Detect which cell encompasses the target text, then output its (X, Y) center coordinate. 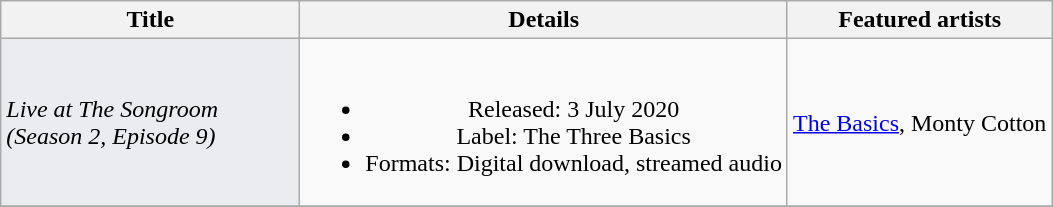
Live at The Songroom(Season 2, Episode 9) (150, 122)
Featured artists (919, 20)
Details (544, 20)
Title (150, 20)
Released: 3 July 2020Label: The Three BasicsFormats: Digital download, streamed audio (544, 122)
The Basics, Monty Cotton (919, 122)
